For the text-containing cell, return its midpoint in (x, y) coordinate format. 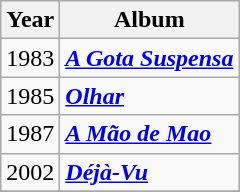
Déjà-Vu (150, 172)
A Mão de Mao (150, 134)
Album (150, 20)
2002 (30, 172)
1983 (30, 58)
1985 (30, 96)
Year (30, 20)
Olhar (150, 96)
1987 (30, 134)
A Gota Suspensa (150, 58)
